Scan for the cell matching the given text and deliver its (X, Y) coordinate at center. 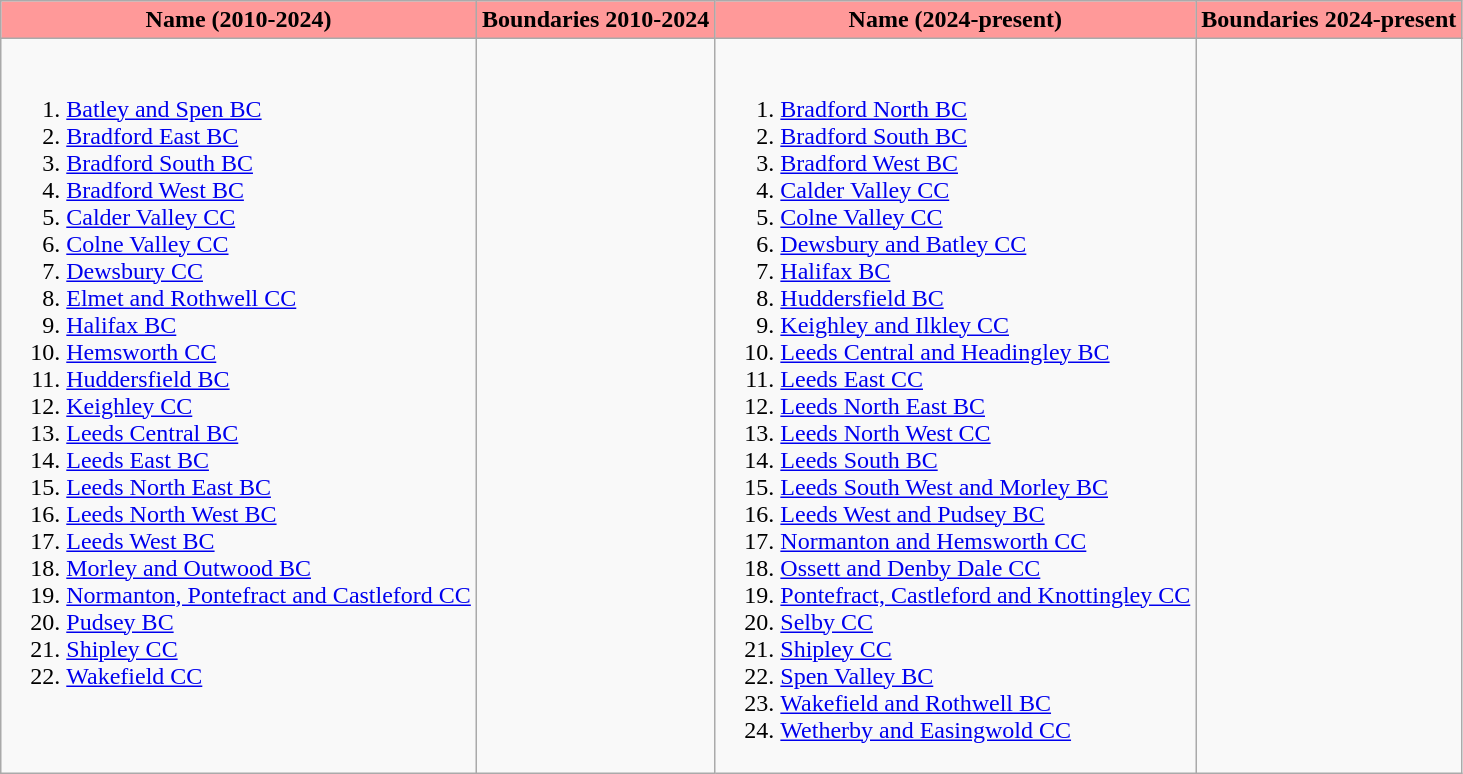
Boundaries 2010-2024 (595, 20)
Name (2024-present) (956, 20)
Name (2010-2024) (239, 20)
Boundaries 2024-present (1329, 20)
